Pinpoint the cell where the given text exists, returning its [x, y] midpoint coordinate. 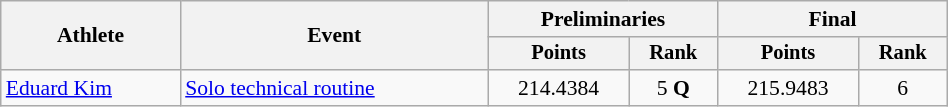
6 [902, 88]
Solo technical routine [334, 88]
Event [334, 36]
214.4384 [558, 88]
Eduard Kim [90, 88]
5 Q [674, 88]
Athlete [90, 36]
Final [833, 19]
215.9483 [788, 88]
Preliminaries [602, 19]
